Locate the cell with the specified text and output its (x, y) center coordinate. 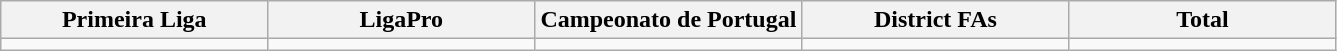
Primeira Liga (134, 20)
Campeonato de Portugal (668, 20)
District FAs (936, 20)
LigaPro (402, 20)
Total (1202, 20)
